From the cell containing the given text, extract its center point as (x, y) coordinate. 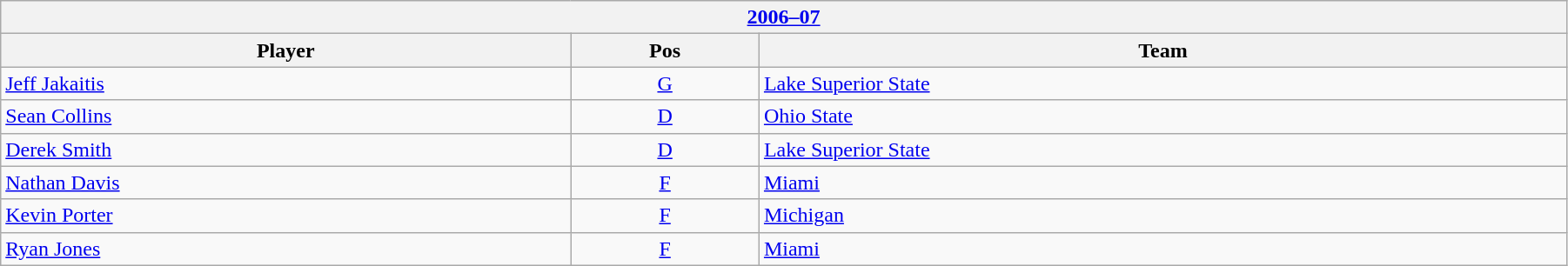
Ohio State (1163, 116)
Player (285, 50)
Derek Smith (285, 150)
2006–07 (784, 17)
Ryan Jones (285, 249)
Michigan (1163, 216)
G (665, 83)
Nathan Davis (285, 183)
Kevin Porter (285, 216)
Team (1163, 50)
Sean Collins (285, 116)
Pos (665, 50)
Jeff Jakaitis (285, 83)
